Locate the cell with the specified text and output its (x, y) center coordinate. 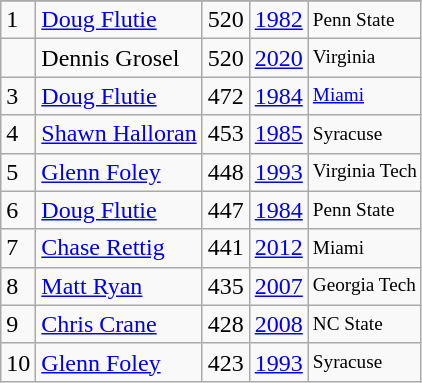
NC State (364, 324)
Virginia Tech (364, 172)
2007 (278, 286)
Chris Crane (119, 324)
Dennis Grosel (119, 58)
6 (18, 210)
Matt Ryan (119, 286)
1985 (278, 134)
5 (18, 172)
435 (226, 286)
1 (18, 20)
10 (18, 362)
448 (226, 172)
7 (18, 248)
1982 (278, 20)
2012 (278, 248)
447 (226, 210)
2008 (278, 324)
8 (18, 286)
Virginia (364, 58)
423 (226, 362)
441 (226, 248)
4 (18, 134)
453 (226, 134)
3 (18, 96)
2020 (278, 58)
Shawn Halloran (119, 134)
472 (226, 96)
Georgia Tech (364, 286)
428 (226, 324)
9 (18, 324)
Chase Rettig (119, 248)
